Scan for the cell matching the given text and deliver its (X, Y) coordinate at center. 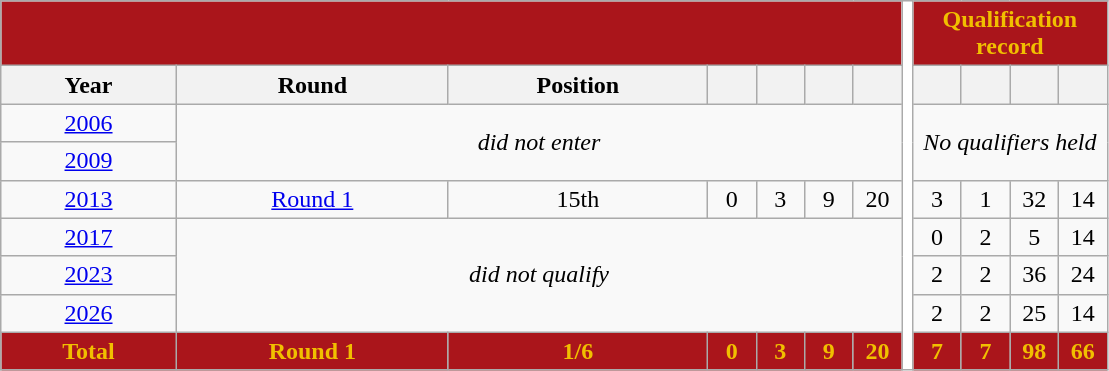
2026 (89, 313)
Total (89, 351)
did not enter (538, 142)
1/6 (578, 351)
5 (1034, 237)
36 (1034, 275)
2006 (89, 123)
98 (1034, 351)
66 (1082, 351)
25 (1034, 313)
Position (578, 85)
No qualifiers held (1010, 142)
2023 (89, 275)
1 (986, 199)
Year (89, 85)
24 (1082, 275)
did not qualify (538, 275)
Round (312, 85)
15th (578, 199)
2017 (89, 237)
32 (1034, 199)
2009 (89, 161)
Qualification record (1010, 34)
2013 (89, 199)
